For the text-containing cell, return its midpoint in [X, Y] coordinate format. 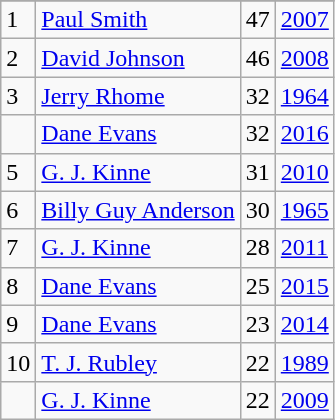
1965 [304, 210]
8 [18, 286]
1 [18, 20]
47 [258, 20]
2010 [304, 172]
2011 [304, 248]
2009 [304, 400]
3 [18, 96]
1989 [304, 362]
David Johnson [138, 58]
10 [18, 362]
6 [18, 210]
2014 [304, 324]
30 [258, 210]
23 [258, 324]
2016 [304, 134]
2015 [304, 286]
28 [258, 248]
2 [18, 58]
T. J. Rubley [138, 362]
1964 [304, 96]
Billy Guy Anderson [138, 210]
25 [258, 286]
9 [18, 324]
Jerry Rhome [138, 96]
46 [258, 58]
2008 [304, 58]
5 [18, 172]
2007 [304, 20]
7 [18, 248]
31 [258, 172]
Paul Smith [138, 20]
